Pinpoint the cell where the given text exists, returning its [x, y] midpoint coordinate. 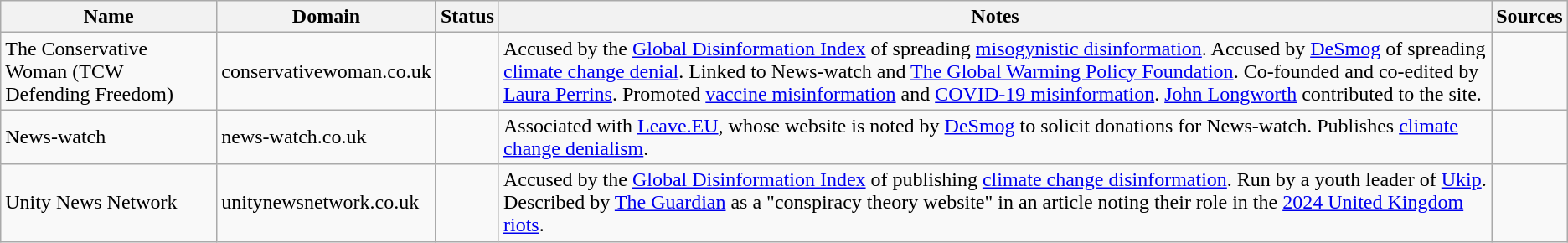
Unity News Network [109, 203]
Domain [327, 17]
The Conservative Woman (TCW Defending Freedom) [109, 71]
Sources [1529, 17]
Status [467, 17]
News-watch [109, 137]
news-watch.co.uk [327, 137]
Name [109, 17]
Notes [995, 17]
Associated with Leave.EU, whose website is noted by DeSmog to solicit donations for News-watch. Publishes climate change denialism. [995, 137]
unitynewsnetwork.co.uk [327, 203]
conservativewoman.co.uk [327, 71]
